Provide the (x, y) coordinate of the cell's center where the given text is located.  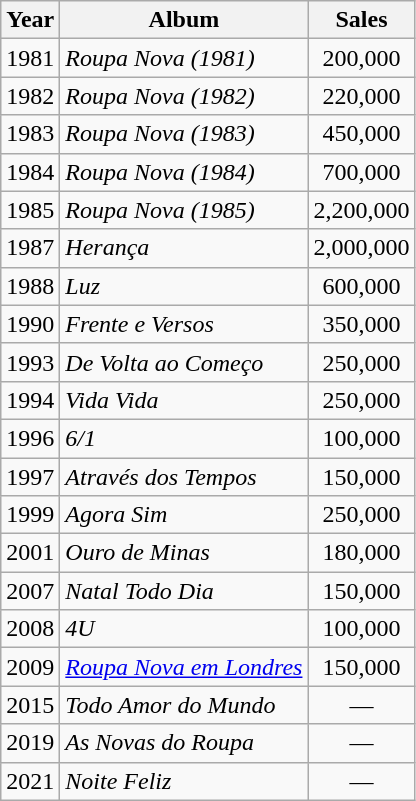
Frente e Versos (184, 324)
6/1 (184, 438)
220,000 (362, 96)
700,000 (362, 172)
1982 (30, 96)
De Volta ao Começo (184, 362)
1983 (30, 134)
1996 (30, 438)
2007 (30, 591)
600,000 (362, 286)
Roupa Nova (1982) (184, 96)
Luz (184, 286)
1988 (30, 286)
As Novas do Roupa (184, 743)
2021 (30, 781)
200,000 (362, 58)
Album (184, 20)
1997 (30, 477)
2019 (30, 743)
Roupa Nova (1983) (184, 134)
450,000 (362, 134)
Através dos Tempos (184, 477)
2001 (30, 553)
Noite Feliz (184, 781)
2,000,000 (362, 248)
1994 (30, 400)
180,000 (362, 553)
Roupa Nova (1981) (184, 58)
1985 (30, 210)
Natal Todo Dia (184, 591)
Agora Sim (184, 515)
Todo Amor do Mundo (184, 705)
1999 (30, 515)
2015 (30, 705)
350,000 (362, 324)
2008 (30, 629)
1990 (30, 324)
Vida Vida (184, 400)
Sales (362, 20)
1987 (30, 248)
1981 (30, 58)
Year (30, 20)
1984 (30, 172)
4U (184, 629)
1993 (30, 362)
Roupa Nova em Londres (184, 667)
2,200,000 (362, 210)
2009 (30, 667)
Roupa Nova (1984) (184, 172)
Roupa Nova (1985) (184, 210)
Ouro de Minas (184, 553)
Herança (184, 248)
